Return [x, y] of the center of cell containing provided text 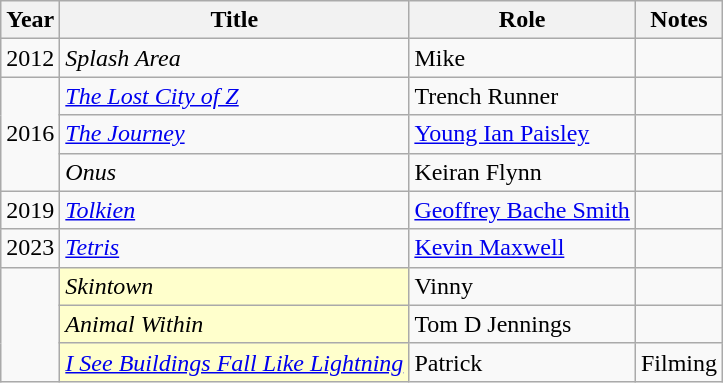
I See Buildings Fall Like Lightning [234, 362]
Mike [522, 58]
Geoffrey Bache Smith [522, 210]
2023 [30, 248]
Tetris [234, 248]
Notes [678, 20]
Kevin Maxwell [522, 248]
Role [522, 20]
2019 [30, 210]
Young Ian Paisley [522, 134]
The Journey [234, 134]
Splash Area [234, 58]
Year [30, 20]
2016 [30, 134]
Skintown [234, 286]
Tom D Jennings [522, 324]
Vinny [522, 286]
Keiran Flynn [522, 172]
2012 [30, 58]
The Lost City of Z [234, 96]
Onus [234, 172]
Tolkien [234, 210]
Animal Within [234, 324]
Filming [678, 362]
Trench Runner [522, 96]
Title [234, 20]
Patrick [522, 362]
